For the text-containing cell, return its midpoint in (X, Y) coordinate format. 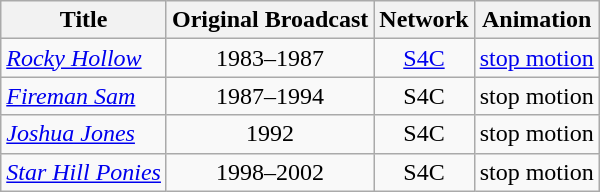
1983–1987 (270, 58)
1998–2002 (270, 172)
Title (84, 20)
1992 (270, 134)
Fireman Sam (84, 96)
Star Hill Ponies (84, 172)
Network (424, 20)
Rocky Hollow (84, 58)
Original Broadcast (270, 20)
Joshua Jones (84, 134)
1987–1994 (270, 96)
Animation (536, 20)
